Determine the [X, Y] coordinate at the center of the cell enclosing the given text.  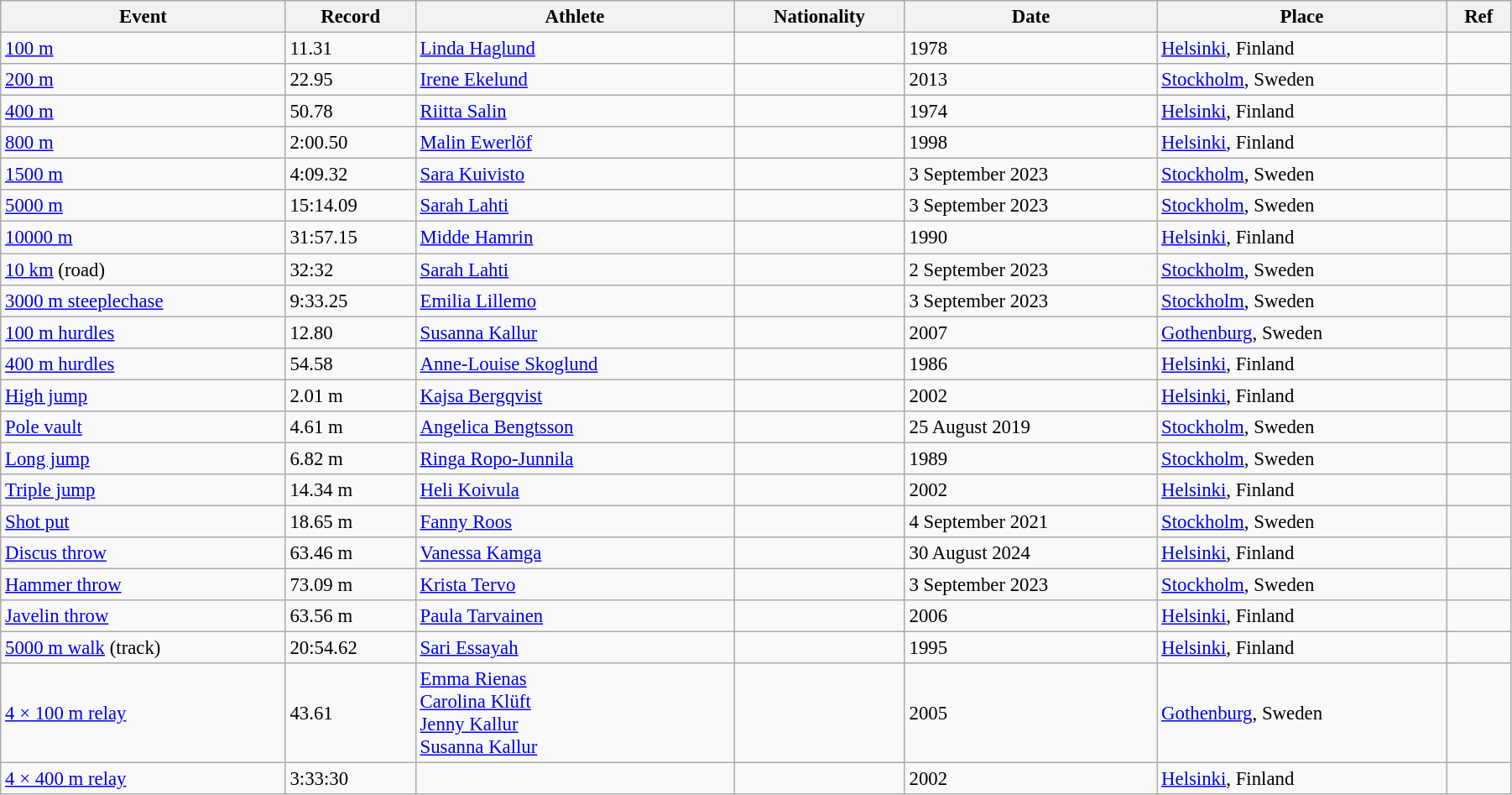
73.09 m [351, 585]
18.65 m [351, 521]
Shot put [143, 521]
Sari Essayah [574, 648]
Vanessa Kamga [574, 553]
Susanna Kallur [574, 332]
5000 m [143, 206]
2 September 2023 [1030, 269]
1998 [1030, 143]
30 August 2024 [1030, 553]
Triple jump [143, 490]
50.78 [351, 112]
5000 m walk (track) [143, 648]
2.01 m [351, 395]
4 × 400 m relay [143, 779]
63.56 m [351, 616]
2005 [1030, 714]
1974 [1030, 112]
10 km (road) [143, 269]
High jump [143, 395]
3000 m steeplechase [143, 301]
25 August 2019 [1030, 427]
2006 [1030, 616]
2:00.50 [351, 143]
Kajsa Bergqvist [574, 395]
Record [351, 17]
1500 m [143, 175]
100 m [143, 49]
43.61 [351, 714]
400 m [143, 112]
200 m [143, 80]
Hammer throw [143, 585]
Ref [1478, 17]
3:33:30 [351, 779]
6.82 m [351, 458]
15:14.09 [351, 206]
Long jump [143, 458]
12.80 [351, 332]
Malin Ewerlöf [574, 143]
100 m hurdles [143, 332]
10000 m [143, 238]
4 September 2021 [1030, 521]
1990 [1030, 238]
Fanny Roos [574, 521]
63.46 m [351, 553]
Krista Tervo [574, 585]
4 × 100 m relay [143, 714]
11.31 [351, 49]
54.58 [351, 364]
400 m hurdles [143, 364]
4:09.32 [351, 175]
Paula Tarvainen [574, 616]
20:54.62 [351, 648]
Athlete [574, 17]
Sara Kuivisto [574, 175]
Place [1302, 17]
Midde Hamrin [574, 238]
31:57.15 [351, 238]
800 m [143, 143]
Date [1030, 17]
Nationality [820, 17]
Riitta Salin [574, 112]
Emma RienasCarolina KlüftJenny KallurSusanna Kallur [574, 714]
Anne-Louise Skoglund [574, 364]
Event [143, 17]
1986 [1030, 364]
Angelica Bengtsson [574, 427]
22.95 [351, 80]
Emilia Lillemo [574, 301]
Ringa Ropo-Junnila [574, 458]
2007 [1030, 332]
1989 [1030, 458]
1995 [1030, 648]
Heli Koivula [574, 490]
Irene Ekelund [574, 80]
1978 [1030, 49]
32:32 [351, 269]
4.61 m [351, 427]
14.34 m [351, 490]
2013 [1030, 80]
Pole vault [143, 427]
9:33.25 [351, 301]
Linda Haglund [574, 49]
Discus throw [143, 553]
Javelin throw [143, 616]
